Locate the cell with the specified text and output its [X, Y] center coordinate. 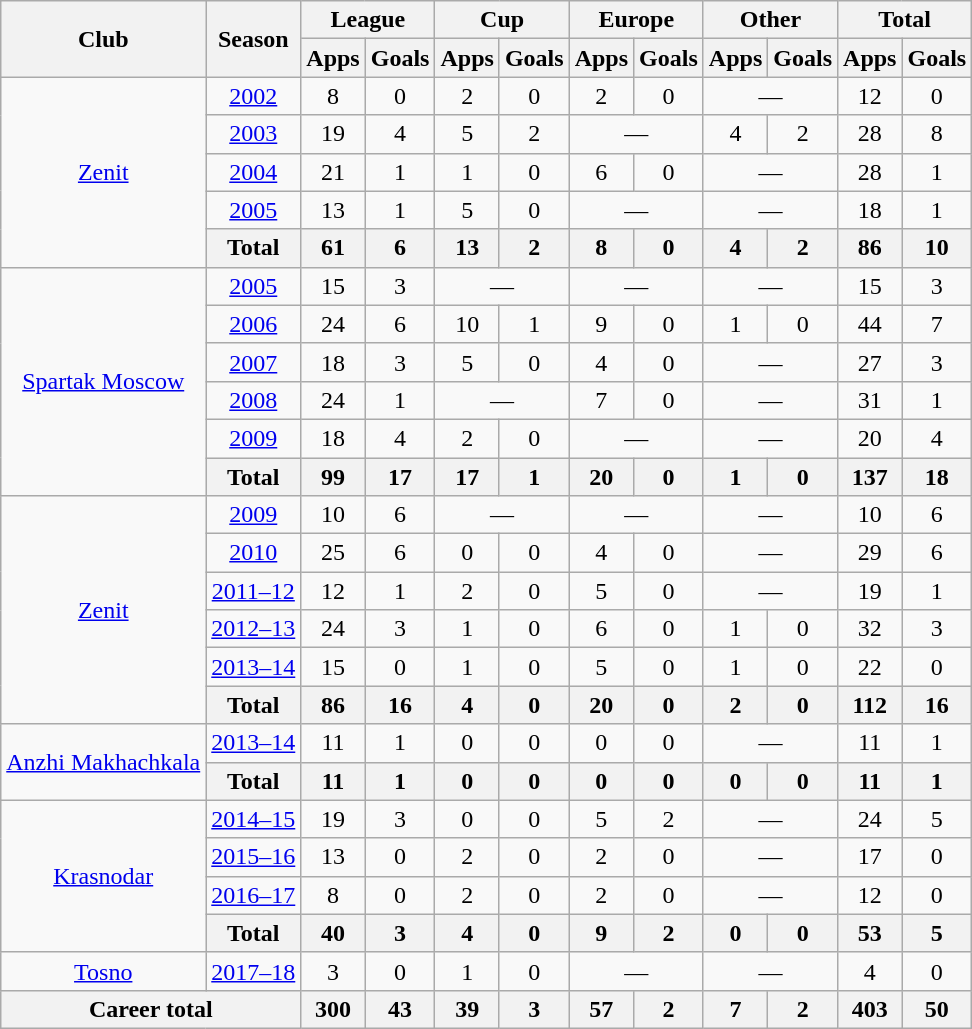
Spartak Moscow [104, 381]
300 [333, 1009]
112 [870, 705]
2002 [254, 96]
Club [104, 39]
Season [254, 39]
44 [870, 324]
2012–13 [254, 629]
61 [333, 248]
39 [467, 1009]
50 [937, 1009]
2016–17 [254, 895]
29 [870, 553]
2008 [254, 400]
Krasnodar [104, 876]
137 [870, 477]
31 [870, 400]
53 [870, 933]
99 [333, 477]
27 [870, 362]
2004 [254, 172]
2003 [254, 134]
2007 [254, 362]
2015–16 [254, 857]
2017–18 [254, 971]
League [368, 20]
40 [333, 933]
Cup [502, 20]
Anzhi Makhachkala [104, 762]
22 [870, 667]
Other [770, 20]
403 [870, 1009]
2014–15 [254, 819]
Tosno [104, 971]
32 [870, 629]
Europe [636, 20]
21 [333, 172]
25 [333, 553]
57 [601, 1009]
2010 [254, 553]
43 [400, 1009]
2011–12 [254, 591]
2006 [254, 324]
Career total [151, 1009]
